For the text-containing cell, return its midpoint in (x, y) coordinate format. 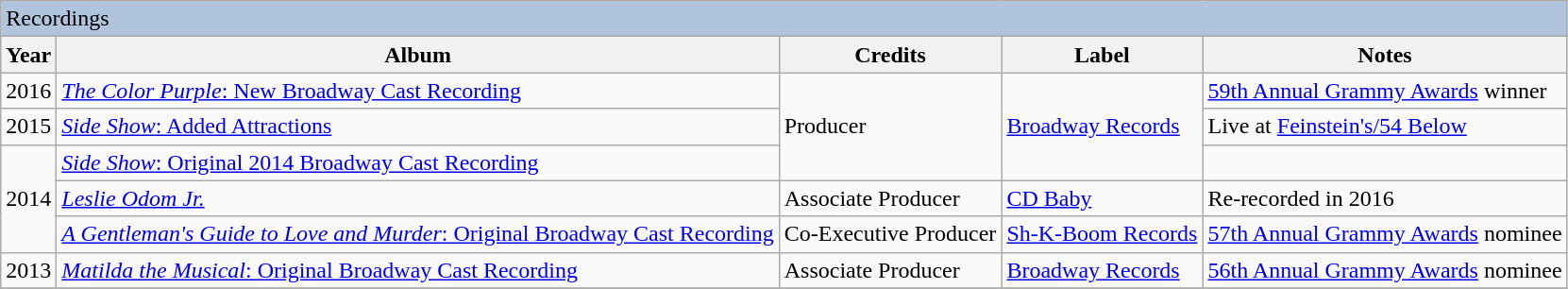
2014 (28, 198)
CD Baby (1103, 198)
2013 (28, 270)
59th Annual Grammy Awards winner (1385, 91)
Recordings (784, 19)
Matilda the Musical: Original Broadway Cast Recording (417, 270)
Re-recorded in 2016 (1385, 198)
57th Annual Grammy Awards nominee (1385, 234)
A Gentleman's Guide to Love and Murder: Original Broadway Cast Recording (417, 234)
56th Annual Grammy Awards nominee (1385, 270)
2015 (28, 127)
Leslie Odom Jr. (417, 198)
Album (417, 55)
Credits (890, 55)
Side Show: Added Attractions (417, 127)
Live at Feinstein's/54 Below (1385, 127)
The Color Purple: New Broadway Cast Recording (417, 91)
Side Show: Original 2014 Broadway Cast Recording (417, 162)
Label (1103, 55)
Co-Executive Producer (890, 234)
2016 (28, 91)
Notes (1385, 55)
Sh-K-Boom Records (1103, 234)
Producer (890, 127)
Year (28, 55)
